Identify which cell holds the provided text, then report its [x, y] central coordinate. 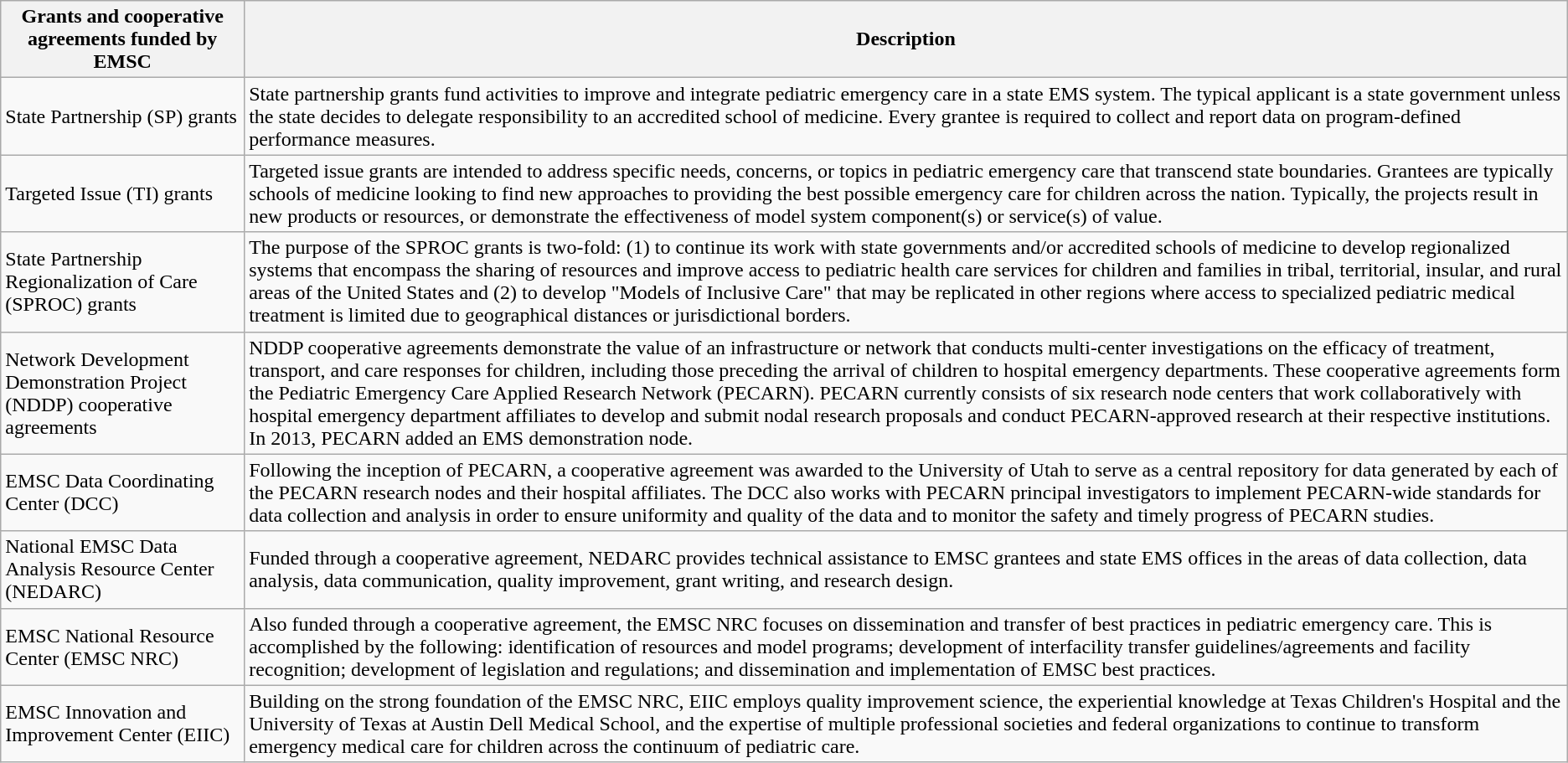
EMSC Innovation and Improvement Center (EIIC) [122, 724]
Targeted Issue (TI) grants [122, 193]
EMSC National Resource Center (EMSC NRC) [122, 647]
Grants and cooperative agreements funded by EMSC [122, 39]
Network Development Demonstration Project (NDDP) cooperative agreements [122, 393]
State Partnership Regionalization of Care (SPROC) grants [122, 281]
EMSC Data Coordinating Center (DCC) [122, 492]
State Partnership (SP) grants [122, 116]
Description [906, 39]
National EMSC Data Analysis Resource Center (NEDARC) [122, 570]
